Identify which cell holds the provided text, then report its [X, Y] central coordinate. 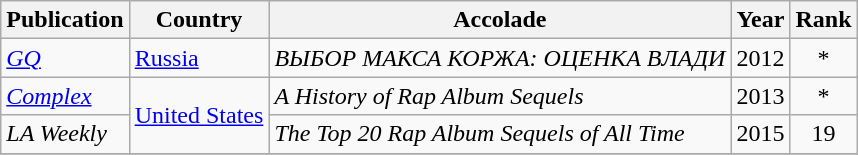
Rank [824, 20]
LA Weekly [65, 134]
Complex [65, 96]
2012 [760, 58]
19 [824, 134]
Russia [199, 58]
Accolade [500, 20]
2013 [760, 96]
Year [760, 20]
United States [199, 115]
A History of Rap Album Sequels [500, 96]
2015 [760, 134]
GQ [65, 58]
The Top 20 Rap Album Sequels of All Time [500, 134]
Country [199, 20]
ВЫБОР МАКСА КОРЖА: ОЦЕНКА ВЛАДИ [500, 58]
Publication [65, 20]
